Detect which cell encompasses the target text, then output its (X, Y) center coordinate. 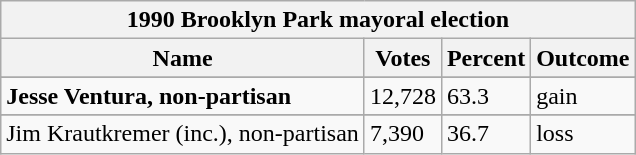
gain (583, 96)
Percent (486, 58)
63.3 (486, 96)
Name (183, 58)
7,390 (402, 134)
12,728 (402, 96)
Jim Krautkremer (inc.), non-partisan (183, 134)
Votes (402, 58)
Jesse Ventura, non-partisan (183, 96)
1990 Brooklyn Park mayoral election (318, 20)
Outcome (583, 58)
loss (583, 134)
36.7 (486, 134)
